Return (X, Y) of the center of cell containing provided text 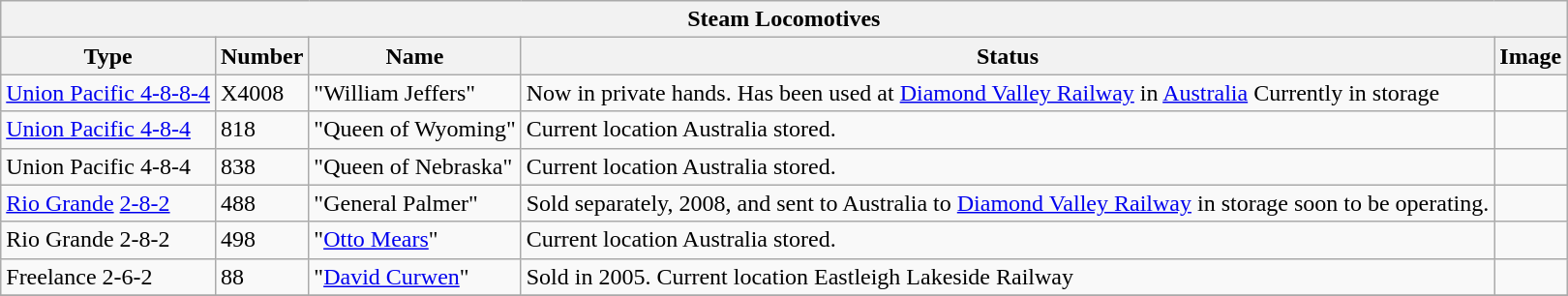
Steam Locomotives (784, 19)
818 (261, 130)
"William Jeffers" (414, 93)
Union Pacific 4-8-8-4 (108, 93)
838 (261, 166)
Name (414, 56)
88 (261, 277)
488 (261, 203)
Freelance 2-6-2 (108, 277)
Sold in 2005. Current location Eastleigh Lakeside Railway (1008, 277)
X4008 (261, 93)
"Queen of Wyoming" (414, 130)
"General Palmer" (414, 203)
Type (108, 56)
"Queen of Nebraska" (414, 166)
"David Curwen" (414, 277)
Status (1008, 56)
Image (1531, 56)
Now in private hands. Has been used at Diamond Valley Railway in Australia Currently in storage (1008, 93)
498 (261, 240)
Number (261, 56)
Sold separately, 2008, and sent to Australia to Diamond Valley Railway in storage soon to be operating. (1008, 203)
"Otto Mears" (414, 240)
